Identify which cell holds the provided text, then report its (X, Y) central coordinate. 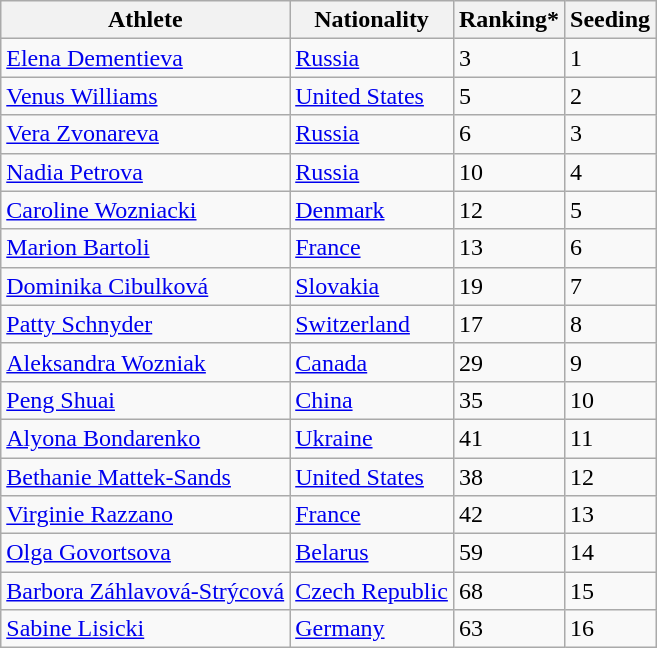
29 (508, 362)
63 (508, 629)
16 (610, 629)
Slovakia (372, 286)
2 (610, 96)
Alyona Bondarenko (146, 438)
Virginie Razzano (146, 515)
4 (610, 172)
Czech Republic (372, 591)
Ranking* (508, 20)
Bethanie Mattek-Sands (146, 477)
41 (508, 438)
Patty Schnyder (146, 324)
19 (508, 286)
Ukraine (372, 438)
Peng Shuai (146, 400)
Venus Williams (146, 96)
Canada (372, 362)
Elena Dementieva (146, 58)
Nationality (372, 20)
Olga Govortsova (146, 553)
Switzerland (372, 324)
59 (508, 553)
68 (508, 591)
7 (610, 286)
38 (508, 477)
Seeding (610, 20)
35 (508, 400)
Caroline Wozniacki (146, 210)
Barbora Záhlavová-Strýcová (146, 591)
Nadia Petrova (146, 172)
17 (508, 324)
Dominika Cibulková (146, 286)
Denmark (372, 210)
15 (610, 591)
Belarus (372, 553)
Germany (372, 629)
Marion Bartoli (146, 248)
8 (610, 324)
1 (610, 58)
Aleksandra Wozniak (146, 362)
China (372, 400)
9 (610, 362)
Vera Zvonareva (146, 134)
42 (508, 515)
Athlete (146, 20)
14 (610, 553)
11 (610, 438)
Sabine Lisicki (146, 629)
